Determine the [X, Y] coordinate at the center of the cell enclosing the given text.  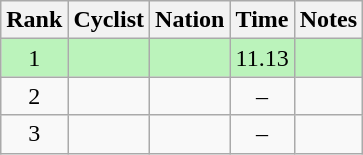
Cyclist [109, 20]
11.13 [262, 58]
Time [262, 20]
2 [34, 96]
Nation [190, 20]
Rank [34, 20]
1 [34, 58]
3 [34, 134]
Notes [328, 20]
